Scan for the cell matching the given text and deliver its (X, Y) coordinate at center. 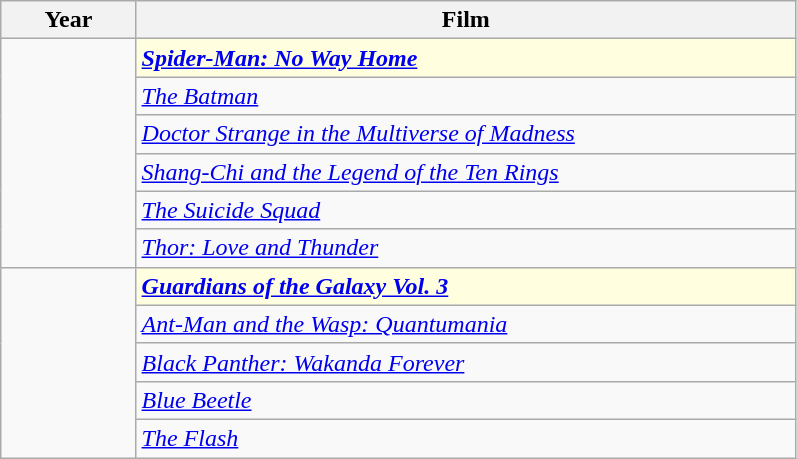
Blue Beetle (466, 400)
Thor: Love and Thunder (466, 248)
Film (466, 20)
The Batman (466, 96)
Spider-Man: No Way Home (466, 58)
The Suicide Squad (466, 210)
Year (68, 20)
Shang-Chi and the Legend of the Ten Rings (466, 172)
The Flash (466, 438)
Guardians of the Galaxy Vol. 3 (466, 286)
Doctor Strange in the Multiverse of Madness (466, 134)
Black Panther: Wakanda Forever (466, 362)
Ant-Man and the Wasp: Quantumania (466, 324)
